Provide the (X, Y) coordinate of the cell's center where the given text is located.  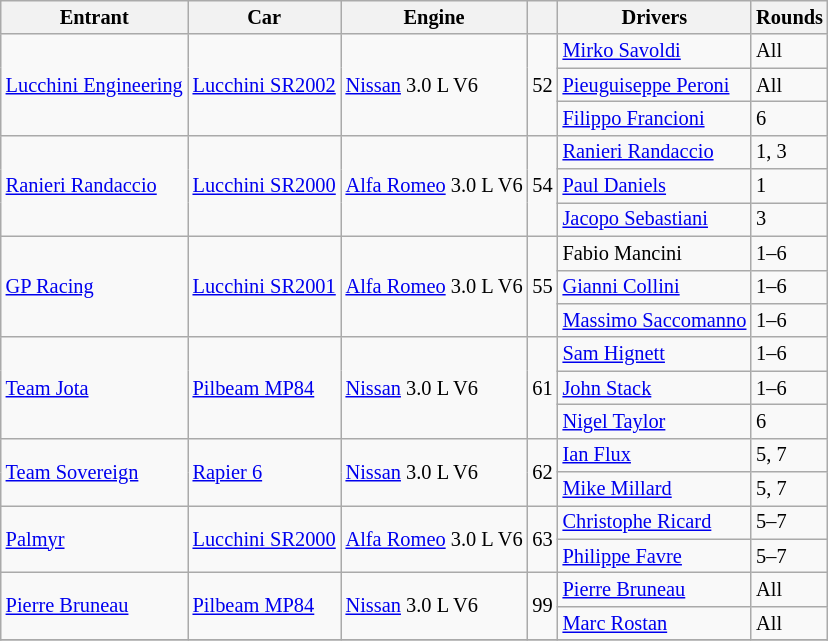
62 (543, 472)
1 (790, 186)
3 (790, 219)
54 (543, 186)
Mike Millard (655, 489)
Car (264, 17)
Marc Rostan (655, 623)
Paul Daniels (655, 186)
Mirko Savoldi (655, 51)
Rapier 6 (264, 472)
Engine (434, 17)
63 (543, 538)
Philippe Favre (655, 556)
1, 3 (790, 152)
Team Sovereign (94, 472)
55 (543, 286)
99 (543, 606)
Lucchini Engineering (94, 84)
Sam Hignett (655, 354)
61 (543, 388)
Filippo Francioni (655, 118)
Team Jota (94, 388)
Massimo Saccomanno (655, 320)
Ian Flux (655, 455)
Pieuguiseppe Peroni (655, 85)
Christophe Ricard (655, 522)
Jacopo Sebastiani (655, 219)
Lucchini SR2002 (264, 84)
52 (543, 84)
John Stack (655, 388)
Rounds (790, 17)
Lucchini SR2001 (264, 286)
Fabio Mancini (655, 253)
Nigel Taylor (655, 421)
Gianni Collini (655, 287)
Palmyr (94, 538)
GP Racing (94, 286)
Drivers (655, 17)
Entrant (94, 17)
